Output the [x, y] coordinate of the center of the cell containing the given text.  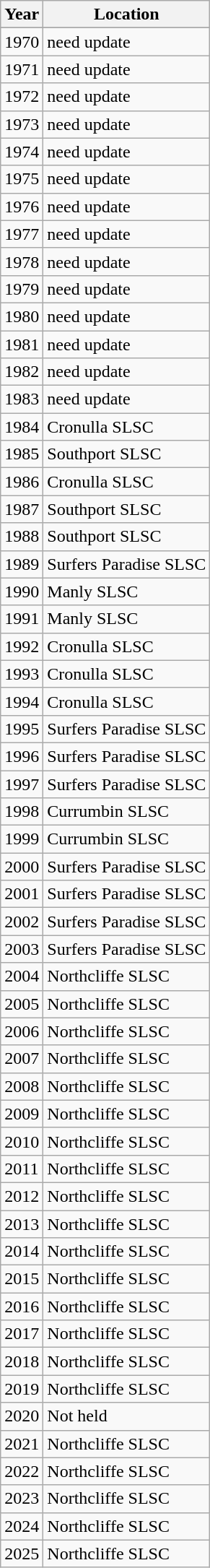
2018 [22, 1361]
1984 [22, 427]
2001 [22, 894]
1980 [22, 316]
Year [22, 14]
2003 [22, 949]
2022 [22, 1471]
1994 [22, 701]
1996 [22, 756]
2013 [22, 1224]
1998 [22, 812]
1978 [22, 261]
1979 [22, 289]
1997 [22, 784]
1970 [22, 42]
2020 [22, 1416]
2015 [22, 1279]
1988 [22, 537]
2021 [22, 1444]
2012 [22, 1196]
2017 [22, 1334]
1990 [22, 592]
1974 [22, 152]
2016 [22, 1307]
2002 [22, 922]
1981 [22, 345]
1989 [22, 564]
1982 [22, 372]
1987 [22, 509]
2023 [22, 1499]
2000 [22, 867]
2014 [22, 1252]
2019 [22, 1389]
1999 [22, 839]
1972 [22, 97]
2009 [22, 1114]
1995 [22, 729]
1975 [22, 179]
2008 [22, 1086]
1993 [22, 674]
1977 [22, 234]
2004 [22, 976]
2024 [22, 1526]
1991 [22, 619]
2011 [22, 1169]
1976 [22, 207]
1971 [22, 69]
2010 [22, 1141]
1985 [22, 454]
2007 [22, 1059]
2025 [22, 1554]
Not held [127, 1416]
1992 [22, 646]
1973 [22, 124]
1986 [22, 482]
2005 [22, 1004]
Location [127, 14]
2006 [22, 1031]
1983 [22, 399]
